For the text-containing cell, return its midpoint in [X, Y] coordinate format. 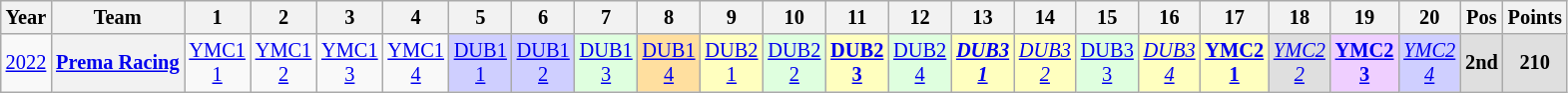
DUB34 [1170, 63]
17 [1234, 17]
16 [1170, 17]
YMC22 [1300, 63]
12 [920, 17]
DUB32 [1045, 63]
8 [669, 17]
Team [118, 17]
4 [415, 17]
10 [794, 17]
YMC14 [415, 63]
DUB23 [856, 63]
DUB22 [794, 63]
DUB12 [543, 63]
YMC21 [1234, 63]
DUB21 [731, 63]
DUB11 [481, 63]
7 [607, 17]
5 [481, 17]
Year [26, 17]
19 [1365, 17]
3 [349, 17]
2nd [1481, 63]
YMC12 [283, 63]
11 [856, 17]
14 [1045, 17]
DUB31 [982, 63]
2 [283, 17]
1 [217, 17]
Pos [1481, 17]
YMC23 [1365, 63]
6 [543, 17]
15 [1108, 17]
DUB14 [669, 63]
Prema Racing [118, 63]
DUB13 [607, 63]
Points [1535, 17]
YMC13 [349, 63]
20 [1429, 17]
210 [1535, 63]
YMC11 [217, 63]
YMC24 [1429, 63]
9 [731, 17]
2022 [26, 63]
DUB24 [920, 63]
18 [1300, 17]
13 [982, 17]
DUB33 [1108, 63]
